Detect which cell encompasses the target text, then output its [X, Y] center coordinate. 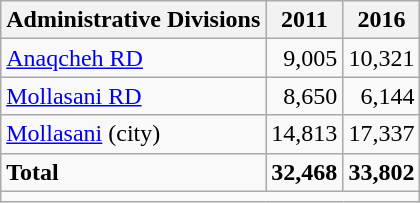
2016 [382, 20]
Total [134, 172]
10,321 [382, 58]
Mollasani (city) [134, 134]
2011 [304, 20]
6,144 [382, 96]
17,337 [382, 134]
Administrative Divisions [134, 20]
Mollasani RD [134, 96]
33,802 [382, 172]
Anaqcheh RD [134, 58]
32,468 [304, 172]
14,813 [304, 134]
9,005 [304, 58]
8,650 [304, 96]
